Determine the [X, Y] coordinate at the center of the cell enclosing the given text.  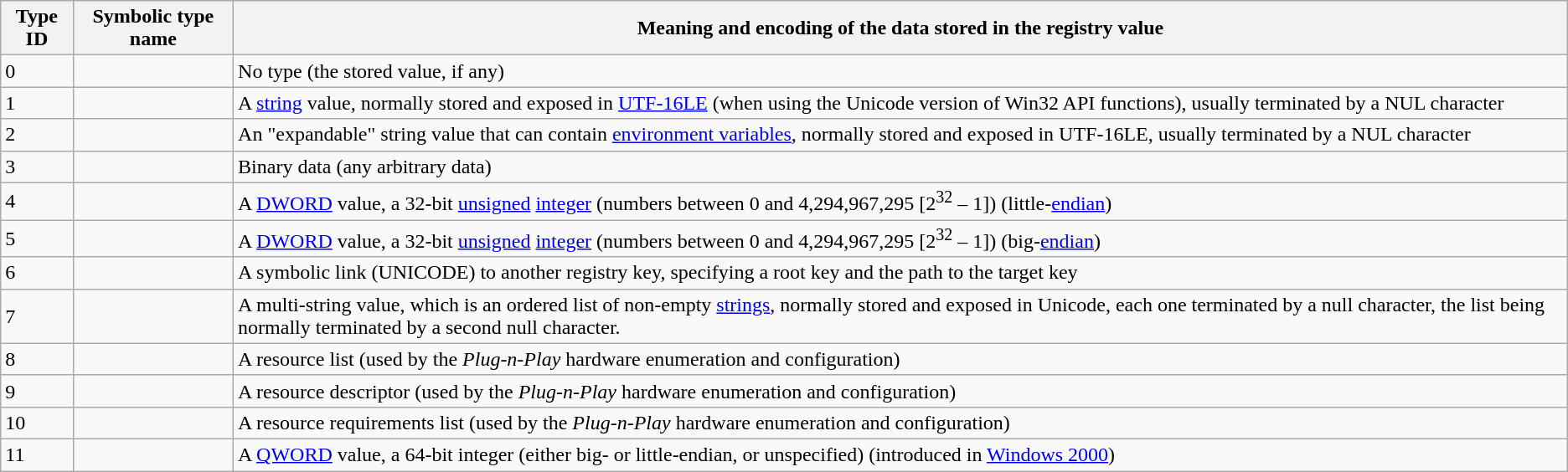
6 [37, 273]
No type (the stored value, if any) [901, 71]
A QWORD value, a 64-bit integer (either big- or little-endian, or unspecified) (introduced in Windows 2000) [901, 454]
4 [37, 201]
3 [37, 167]
8 [37, 359]
Meaning and encoding of the data stored in the registry value [901, 28]
0 [37, 71]
A resource list (used by the Plug-n-Play hardware enumeration and configuration) [901, 359]
7 [37, 316]
Symbolic type name [153, 28]
10 [37, 423]
1 [37, 103]
A symbolic link (UNICODE) to another registry key, specifying a root key and the path to the target key [901, 273]
A DWORD value, a 32-bit unsigned integer (numbers between 0 and 4,294,967,295 [232 – 1]) (big-endian) [901, 239]
2 [37, 135]
9 [37, 391]
5 [37, 239]
Type ID [37, 28]
A resource requirements list (used by the Plug-n-Play hardware enumeration and configuration) [901, 423]
Binary data (any arbitrary data) [901, 167]
A DWORD value, a 32-bit unsigned integer (numbers between 0 and 4,294,967,295 [232 – 1]) (little-endian) [901, 201]
11 [37, 454]
An "expandable" string value that can contain environment variables, normally stored and exposed in UTF-16LE, usually terminated by a NUL character [901, 135]
A resource descriptor (used by the Plug-n-Play hardware enumeration and configuration) [901, 391]
